Determine the [X, Y] coordinate at the center of the cell enclosing the given text.  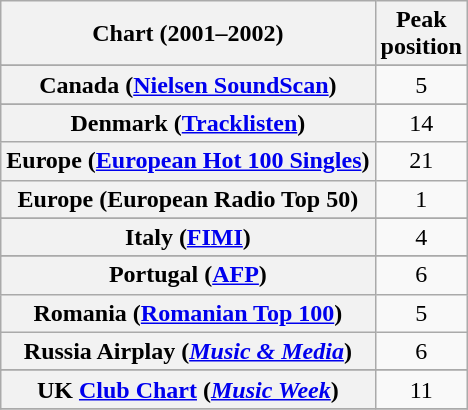
Europe (European Radio Top 50) [188, 199]
UK Club Chart (Music Week) [188, 389]
Chart (2001–2002) [188, 34]
Denmark (Tracklisten) [188, 123]
11 [421, 389]
4 [421, 237]
Russia Airplay (Music & Media) [188, 351]
Canada (Nielsen SoundScan) [188, 85]
1 [421, 199]
Europe (European Hot 100 Singles) [188, 161]
Romania (Romanian Top 100) [188, 313]
Peakposition [421, 34]
Portugal (AFP) [188, 275]
14 [421, 123]
Italy (FIMI) [188, 237]
21 [421, 161]
